Return the [x, y] coordinate for the center point of the cell that contains the specified text.  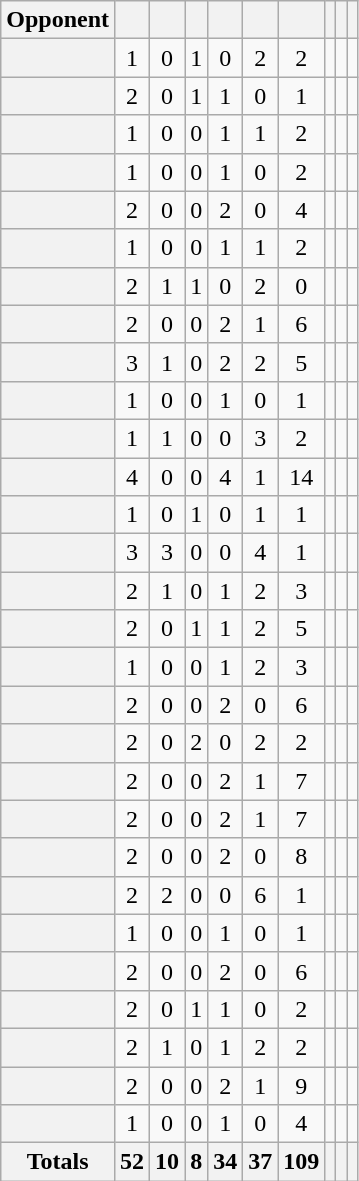
10 [168, 1162]
9 [302, 1085]
Opponent [58, 20]
37 [260, 1162]
Totals [58, 1162]
109 [302, 1162]
52 [132, 1162]
14 [302, 477]
34 [226, 1162]
